From the cell containing the given text, extract its center point as (x, y) coordinate. 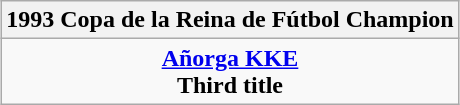
1993 Copa de la Reina de Fútbol Champion (230, 20)
Añorga KKE Third title (230, 72)
